Detect which cell encompasses the target text, then output its (X, Y) center coordinate. 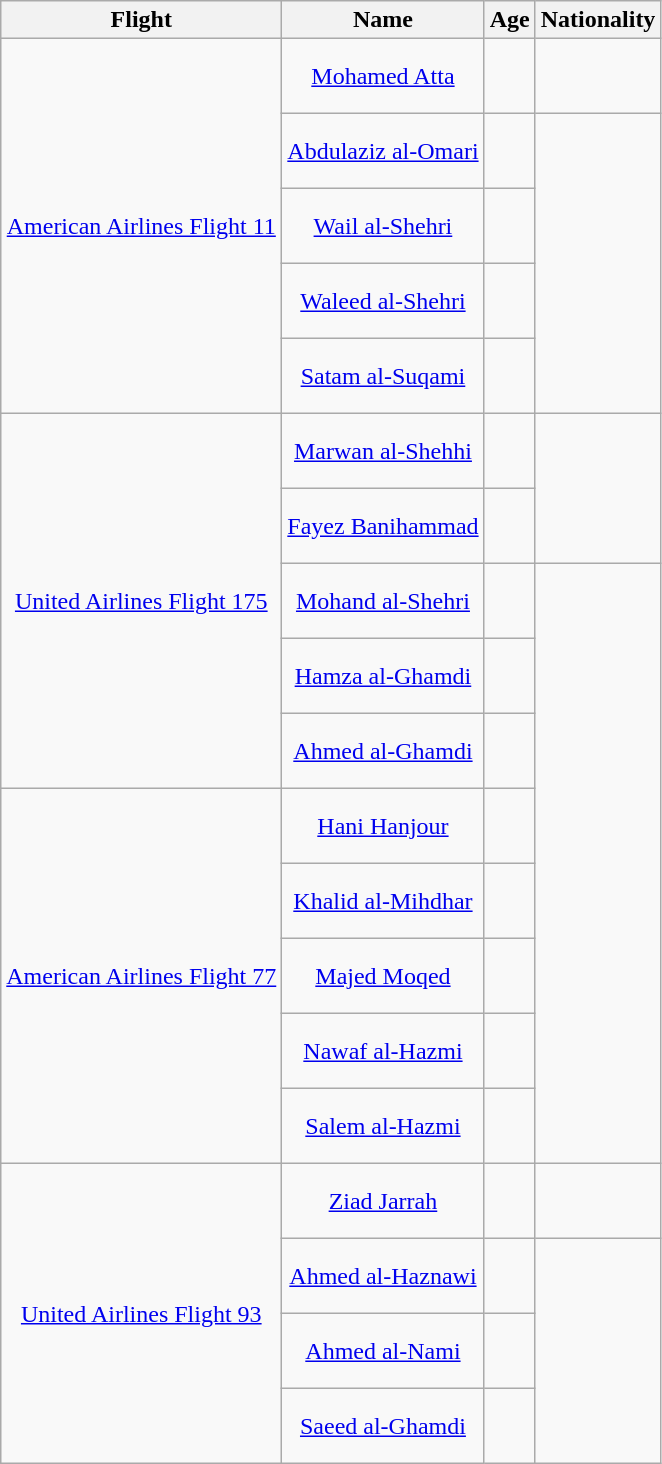
United Airlines Flight 93 (142, 1314)
Wail al-Shehri (383, 226)
Khalid al-Mihdhar (383, 902)
Name (383, 20)
Abdulaziz al-Omari (383, 152)
Nationality (598, 20)
Ahmed al-Nami (383, 1352)
Majed Moqed (383, 976)
Mohand al-Shehri (383, 602)
Nawaf al-Hazmi (383, 1052)
Ahmed al-Haznawi (383, 1276)
United Airlines Flight 175 (142, 602)
Ahmed al-Ghamdi (383, 752)
Mohamed Atta (383, 76)
Flight (142, 20)
Waleed al-Shehri (383, 302)
Satam al-Suqami (383, 376)
Hamza al-Ghamdi (383, 676)
Age (510, 20)
American Airlines Flight 11 (142, 226)
Marwan al-Shehhi (383, 452)
Fayez Banihammad (383, 526)
Saeed al-Ghamdi (383, 1426)
Salem al-Hazmi (383, 1126)
Ziad Jarrah (383, 1202)
Hani Hanjour (383, 826)
American Airlines Flight 77 (142, 976)
